Scan for the cell matching the given text and deliver its (X, Y) coordinate at center. 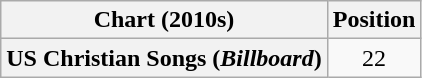
Position (374, 20)
Chart (2010s) (164, 20)
US Christian Songs (Billboard) (164, 58)
22 (374, 58)
